Capture the cell that displays the provided text and extract its [x, y] central coordinate. 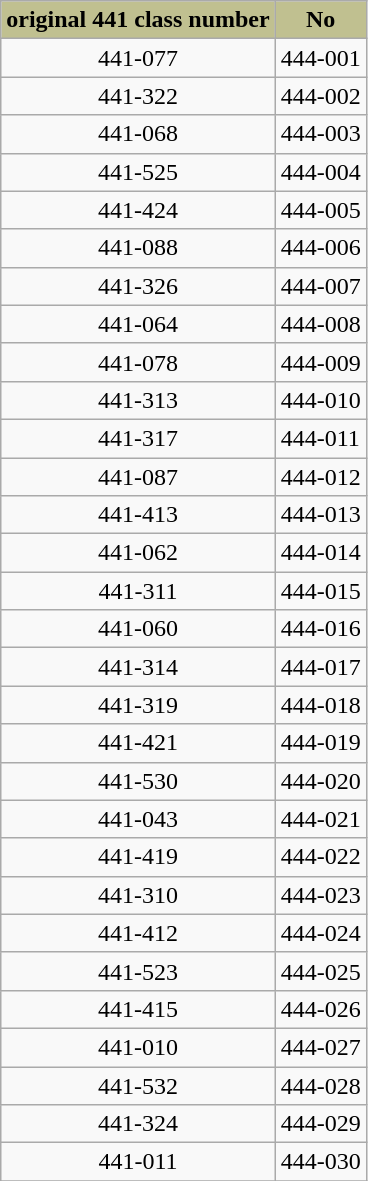
444-026 [320, 1009]
441-523 [138, 971]
444-024 [320, 933]
444-011 [320, 438]
444-008 [320, 324]
444-017 [320, 667]
441-077 [138, 58]
444-015 [320, 591]
441-421 [138, 743]
441-317 [138, 438]
441-324 [138, 1124]
444-018 [320, 705]
444-028 [320, 1085]
444-012 [320, 477]
441-311 [138, 591]
444-029 [320, 1124]
441-322 [138, 96]
441-525 [138, 172]
444-007 [320, 286]
444-005 [320, 210]
441-530 [138, 781]
441-310 [138, 895]
441-068 [138, 134]
441-078 [138, 362]
441-064 [138, 324]
444-022 [320, 857]
441-010 [138, 1047]
444-027 [320, 1047]
444-013 [320, 515]
441-412 [138, 933]
441-413 [138, 515]
441-424 [138, 210]
441-419 [138, 857]
441-043 [138, 819]
441-088 [138, 248]
444-003 [320, 134]
444-020 [320, 781]
441-319 [138, 705]
444-016 [320, 629]
original 441 class number [138, 20]
441-314 [138, 667]
441-532 [138, 1085]
444-002 [320, 96]
444-023 [320, 895]
441-060 [138, 629]
444-030 [320, 1162]
444-019 [320, 743]
444-010 [320, 400]
444-025 [320, 971]
No [320, 20]
441-087 [138, 477]
441-062 [138, 553]
444-006 [320, 248]
444-014 [320, 553]
441-326 [138, 286]
441-313 [138, 400]
444-001 [320, 58]
441-011 [138, 1162]
444-009 [320, 362]
441-415 [138, 1009]
444-004 [320, 172]
444-021 [320, 819]
